Locate the cell with the specified text and output its [x, y] center coordinate. 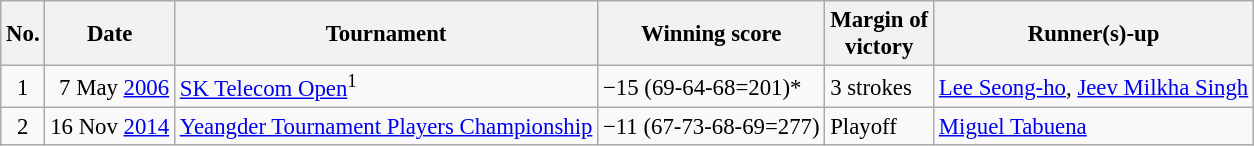
3 strokes [880, 87]
−11 (67-73-68-69=277) [712, 127]
Miguel Tabuena [1094, 127]
Date [110, 34]
Lee Seong-ho, Jeev Milkha Singh [1094, 87]
Winning score [712, 34]
2 [23, 127]
Tournament [386, 34]
No. [23, 34]
Runner(s)-up [1094, 34]
Margin ofvictory [880, 34]
16 Nov 2014 [110, 127]
Yeangder Tournament Players Championship [386, 127]
Playoff [880, 127]
SK Telecom Open1 [386, 87]
1 [23, 87]
7 May 2006 [110, 87]
−15 (69-64-68=201)* [712, 87]
